Extract the [X, Y] coordinate from the center of the cell holding the provided text.  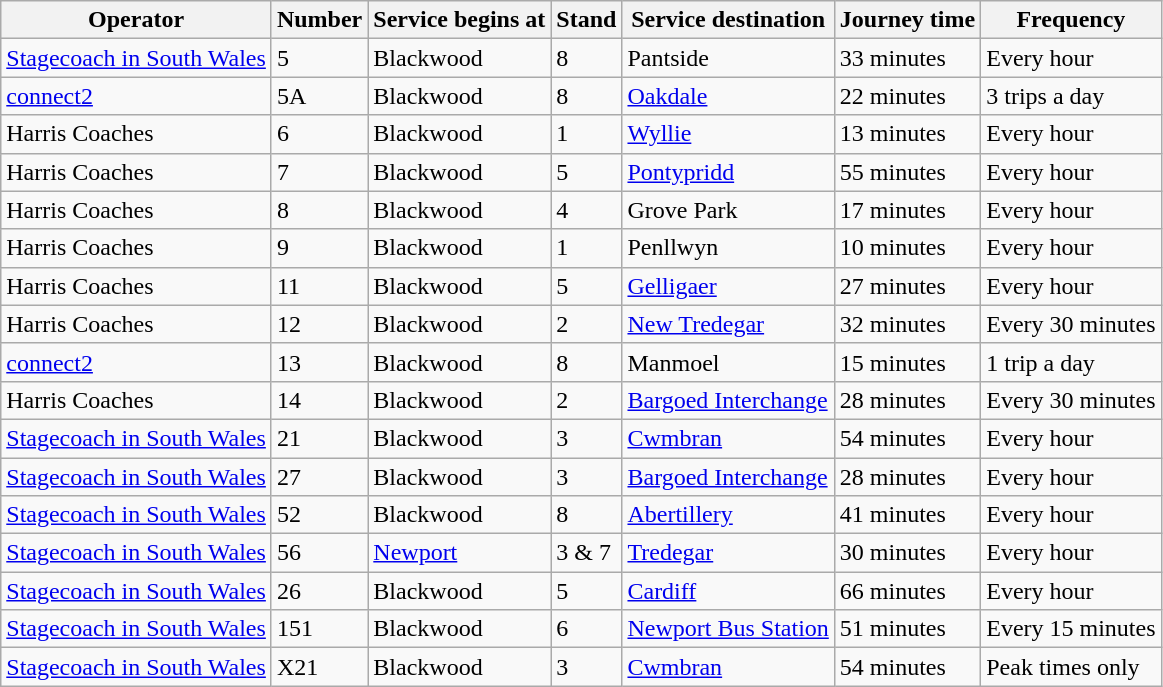
Service begins at [460, 20]
22 minutes [907, 96]
Oakdale [728, 96]
41 minutes [907, 515]
Pontypridd [728, 172]
13 [319, 362]
3 trips a day [1071, 96]
30 minutes [907, 553]
14 [319, 400]
Stand [586, 20]
33 minutes [907, 58]
Frequency [1071, 20]
Operator [136, 20]
11 [319, 286]
15 minutes [907, 362]
X21 [319, 667]
51 minutes [907, 629]
Gelligaer [728, 286]
1 trip a day [1071, 362]
Abertillery [728, 515]
Penllwyn [728, 248]
Number [319, 20]
5A [319, 96]
Tredegar [728, 553]
New Tredegar [728, 324]
Pantside [728, 58]
Cardiff [728, 591]
55 minutes [907, 172]
13 minutes [907, 134]
32 minutes [907, 324]
Newport Bus Station [728, 629]
Journey time [907, 20]
Newport [460, 553]
17 minutes [907, 210]
Manmoel [728, 362]
4 [586, 210]
52 [319, 515]
56 [319, 553]
Grove Park [728, 210]
21 [319, 438]
151 [319, 629]
Every 15 minutes [1071, 629]
26 [319, 591]
27 minutes [907, 286]
7 [319, 172]
3 & 7 [586, 553]
10 minutes [907, 248]
12 [319, 324]
Peak times only [1071, 667]
9 [319, 248]
66 minutes [907, 591]
27 [319, 477]
Wyllie [728, 134]
Service destination [728, 20]
